Find where the given text appears and provide that cell's center as (X, Y) coordinate. 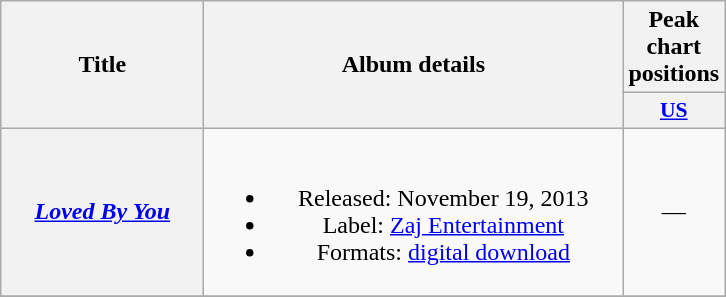
Album details (414, 65)
— (674, 212)
Released: November 19, 2013Label: Zaj EntertainmentFormats: digital download (414, 212)
Title (102, 65)
Loved By You (102, 212)
US (674, 111)
Peak chart positions (674, 47)
